Return the (x, y) coordinate for the center point of the cell that contains the specified text.  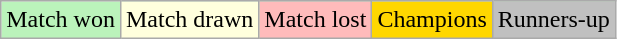
Match won (61, 20)
Champions (432, 20)
Match lost (316, 20)
Match drawn (189, 20)
Runners-up (554, 20)
